Provide the [X, Y] coordinate of the cell's center where the given text is located.  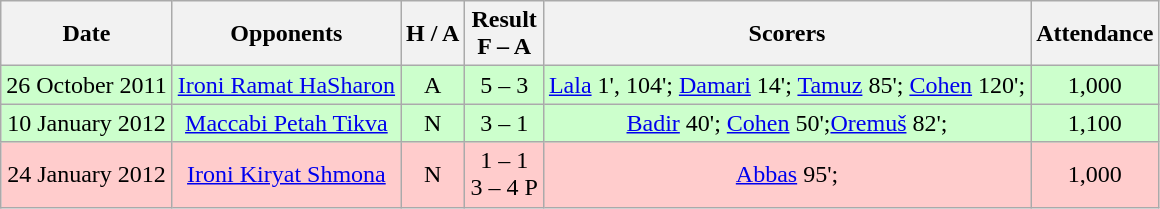
Badir 40'; Cohen 50';Oremuš 82'; [786, 123]
3 – 1 [504, 123]
H / A [433, 34]
Lala 1', 104'; Damari 14'; Tamuz 85'; Cohen 120'; [786, 85]
Ironi Kiryat Shmona [286, 174]
10 January 2012 [86, 123]
Ironi Ramat HaSharon [286, 85]
26 October 2011 [86, 85]
Attendance [1095, 34]
5 – 3 [504, 85]
24 January 2012 [86, 174]
ResultF – A [504, 34]
Scorers [786, 34]
1 – 13 – 4 P [504, 174]
Maccabi Petah Tikva [286, 123]
Abbas 95'; [786, 174]
Opponents [286, 34]
1,100 [1095, 123]
Date [86, 34]
A [433, 85]
